Provide the [x, y] coordinate of the cell's center where the given text is located.  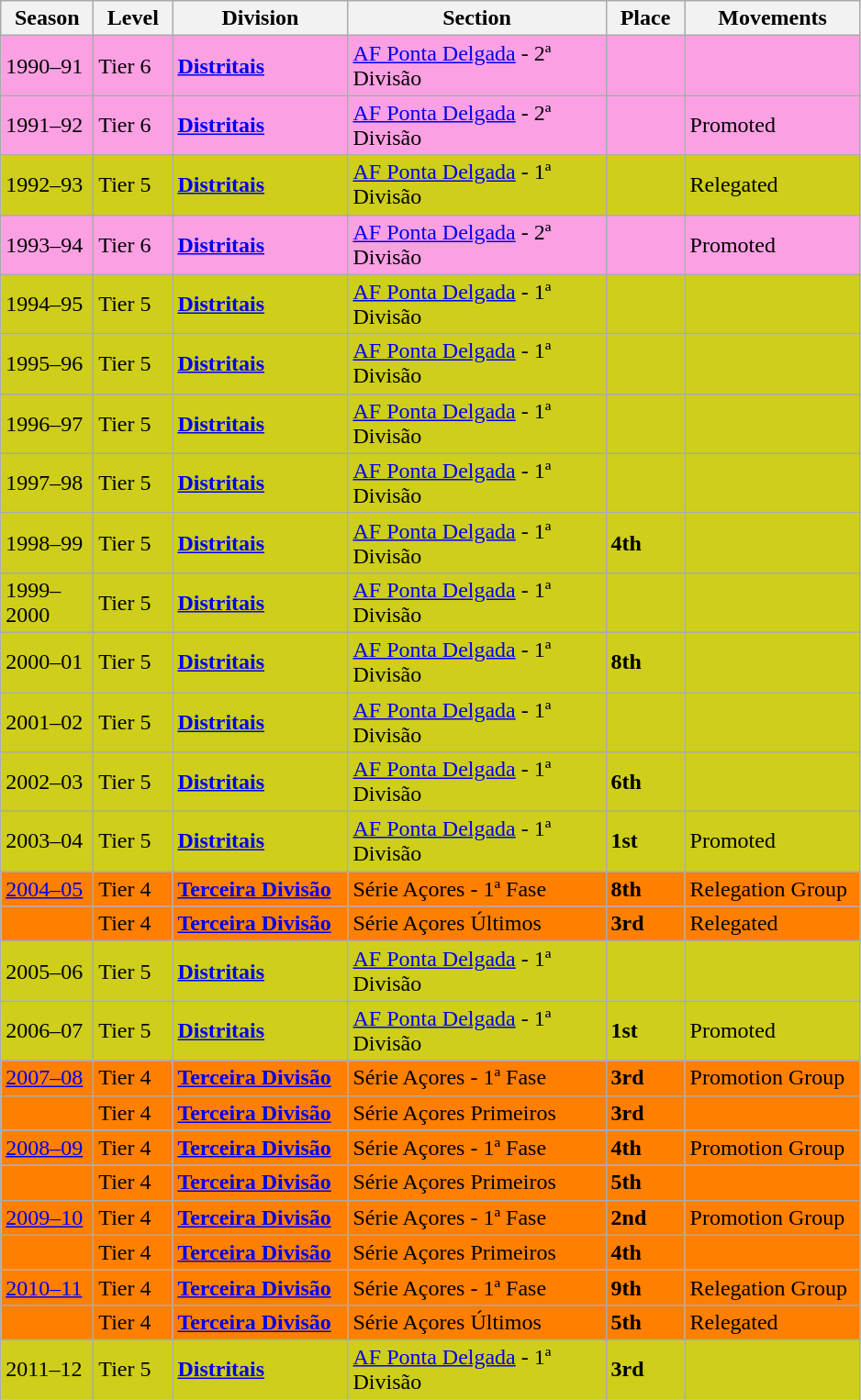
Level [133, 18]
2002–03 [48, 782]
Place [645, 18]
2011–12 [48, 1369]
2007–08 [48, 1078]
1996–97 [48, 424]
1998–99 [48, 543]
2008–09 [48, 1148]
1999–2000 [48, 602]
Section [477, 18]
2006–07 [48, 1031]
Movements [773, 18]
Season [48, 18]
1990–91 [48, 66]
2010–11 [48, 1287]
9th [645, 1287]
Division [261, 18]
1991–92 [48, 125]
2009–10 [48, 1217]
1992–93 [48, 185]
1997–98 [48, 483]
2000–01 [48, 662]
2nd [645, 1217]
2001–02 [48, 721]
2005–06 [48, 971]
1994–95 [48, 305]
1995–96 [48, 363]
6th [645, 782]
1993–94 [48, 244]
2004–05 [48, 889]
2003–04 [48, 842]
